Provide the (X, Y) coordinate of the cell's center where the given text is located.  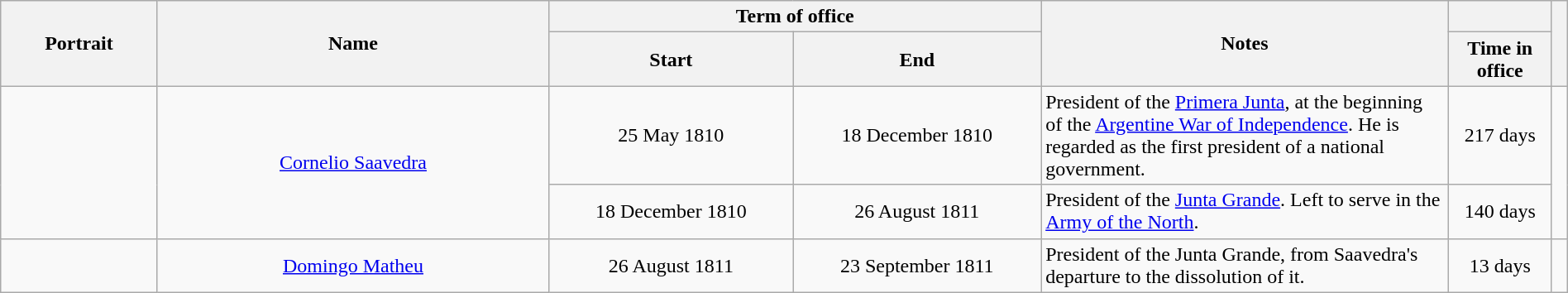
Time in office (1500, 60)
25 May 1810 (672, 136)
13 days (1500, 265)
President of the Junta Grande, from Saavedra's departure to the dissolution of it. (1245, 265)
Term of office (796, 17)
Start (672, 60)
140 days (1500, 212)
Name (353, 43)
Portrait (79, 43)
Notes (1245, 43)
Cornelio Saavedra (353, 162)
23 September 1811 (917, 265)
President of the Junta Grande. Left to serve in the Army of the North. (1245, 212)
Domingo Matheu (353, 265)
217 days (1500, 136)
End (917, 60)
